Return the [X, Y] coordinate for the center point of the cell that contains the specified text.  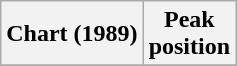
Peakposition [189, 34]
Chart (1989) [72, 34]
